Search for the cell housing the specified text and yield its (x, y) center coordinate. 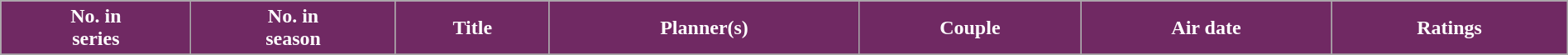
No. inseason (293, 28)
Planner(s) (704, 28)
Couple (970, 28)
Title (472, 28)
No. inseries (96, 28)
Air date (1206, 28)
Ratings (1449, 28)
